Output the [X, Y] coordinate of the center of the cell containing the given text.  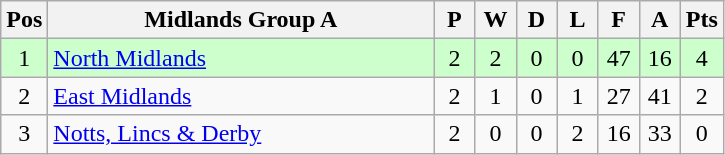
Pos [24, 20]
W [496, 20]
Notts, Lincs & Derby [241, 134]
L [578, 20]
27 [618, 96]
4 [702, 58]
33 [660, 134]
D [536, 20]
North Midlands [241, 58]
3 [24, 134]
41 [660, 96]
P [454, 20]
East Midlands [241, 96]
F [618, 20]
A [660, 20]
Midlands Group A [241, 20]
47 [618, 58]
Pts [702, 20]
